Output the (x, y) coordinate of the center of the cell containing the given text.  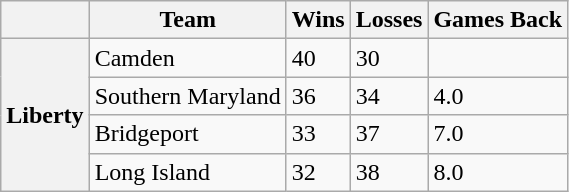
7.0 (498, 134)
8.0 (498, 172)
Games Back (498, 20)
Camden (188, 58)
33 (318, 134)
30 (389, 58)
Team (188, 20)
Long Island (188, 172)
4.0 (498, 96)
38 (389, 172)
Liberty (45, 115)
32 (318, 172)
37 (389, 134)
Wins (318, 20)
36 (318, 96)
Losses (389, 20)
Bridgeport (188, 134)
34 (389, 96)
40 (318, 58)
Southern Maryland (188, 96)
